Output the [X, Y] coordinate of the center of the cell containing the given text.  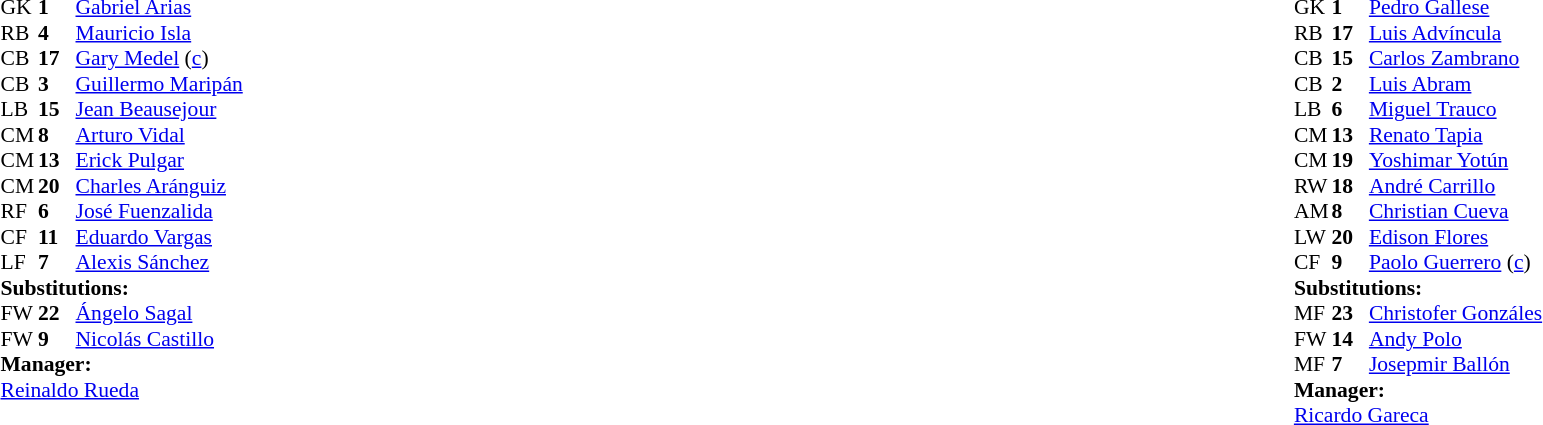
Mauricio Isla [160, 33]
Arturo Vidal [160, 135]
Gary Medel (c) [160, 59]
Christofer Gonzáles [1456, 313]
23 [1350, 313]
14 [1350, 339]
Andy Polo [1456, 339]
11 [57, 237]
19 [1350, 161]
Luis Abram [1456, 84]
Reinaldo Rueda [121, 390]
Erick Pulgar [160, 161]
4 [57, 33]
José Fuenzalida [160, 211]
Guillermo Maripán [160, 84]
18 [1350, 186]
Carlos Zambrano [1456, 59]
AM [1313, 211]
Ángelo Sagal [160, 313]
Renato Tapia [1456, 135]
Yoshimar Yotún [1456, 161]
Edison Flores [1456, 237]
Eduardo Vargas [160, 237]
Josepmir Ballón [1456, 365]
RF [19, 211]
3 [57, 84]
Charles Aránguiz [160, 186]
Jean Beausejour [160, 109]
22 [57, 313]
Miguel Trauco [1456, 109]
Alexis Sánchez [160, 263]
Nicolás Castillo [160, 339]
LF [19, 263]
Christian Cueva [1456, 211]
Luis Advíncula [1456, 33]
Paolo Guerrero (c) [1456, 263]
LW [1313, 237]
André Carrillo [1456, 186]
2 [1350, 84]
RW [1313, 186]
